From the cell containing the given text, extract its center point as (x, y) coordinate. 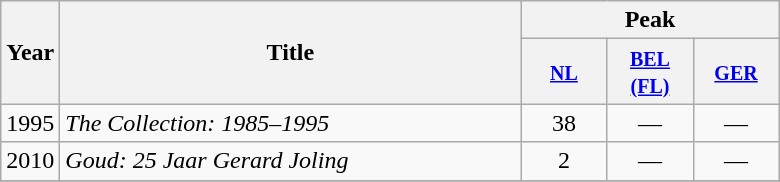
2010 (30, 161)
38 (564, 123)
Title (290, 52)
NL (564, 72)
GER (736, 72)
1995 (30, 123)
BEL (FL) (650, 72)
Goud: 25 Jaar Gerard Joling (290, 161)
Peak (650, 20)
The Collection: 1985–1995 (290, 123)
Year (30, 52)
2 (564, 161)
